Output the [X, Y] coordinate of the center of the cell containing the given text.  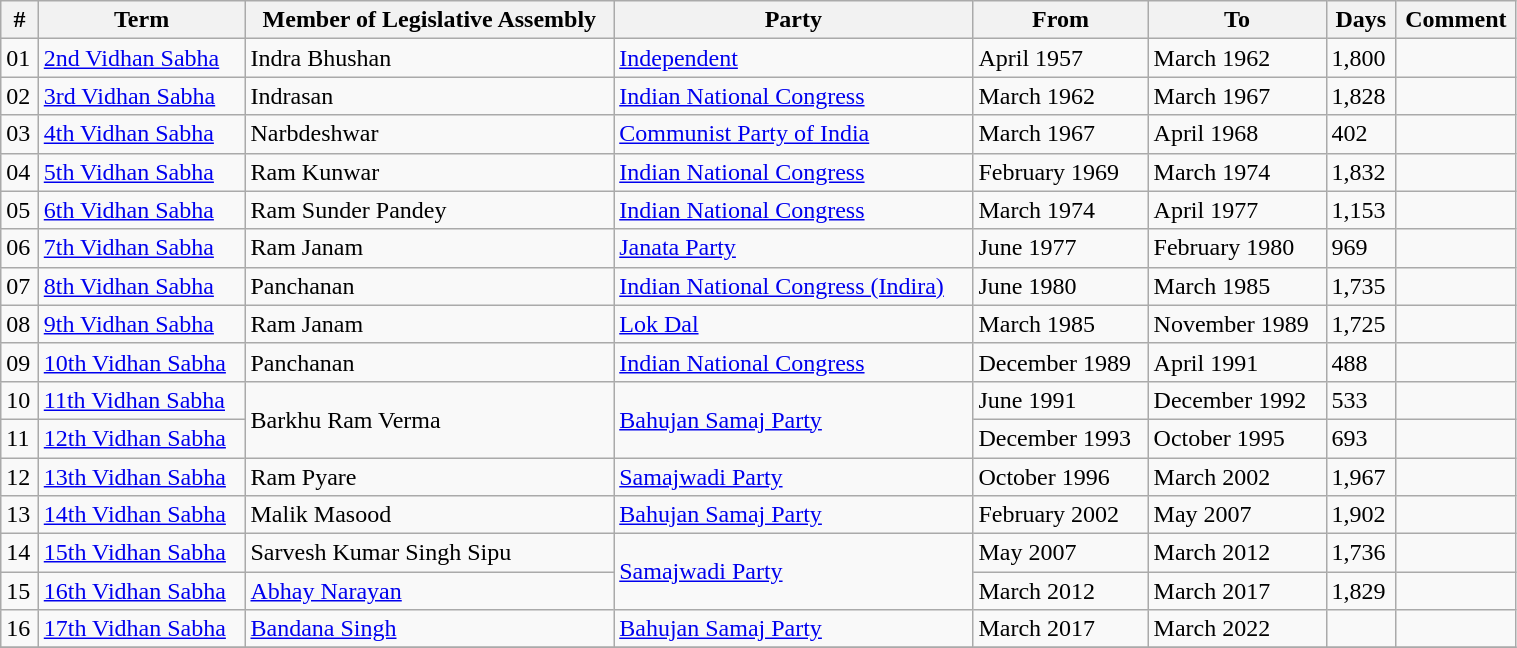
11 [20, 438]
Barkhu Ram Verma [430, 419]
Bandana Singh [430, 629]
488 [1361, 362]
9th Vidhan Sabha [142, 324]
12th Vidhan Sabha [142, 438]
To [1237, 20]
05 [20, 210]
1,967 [1361, 477]
14 [20, 553]
15th Vidhan Sabha [142, 553]
6th Vidhan Sabha [142, 210]
Malik Masood [430, 515]
16 [20, 629]
Party [794, 20]
Lok Dal [794, 324]
December 1992 [1237, 400]
Indian National Congress (Indira) [794, 286]
533 [1361, 400]
June 1980 [1060, 286]
June 1991 [1060, 400]
969 [1361, 248]
5th Vidhan Sabha [142, 172]
April 1977 [1237, 210]
2nd Vidhan Sabha [142, 58]
1,153 [1361, 210]
December 1993 [1060, 438]
Independent [794, 58]
1,736 [1361, 553]
Comment [1456, 20]
March 2002 [1237, 477]
Ram Kunwar [430, 172]
November 1989 [1237, 324]
Days [1361, 20]
7th Vidhan Sabha [142, 248]
October 1996 [1060, 477]
1,902 [1361, 515]
11th Vidhan Sabha [142, 400]
3rd Vidhan Sabha [142, 96]
16th Vidhan Sabha [142, 591]
Ram Pyare [430, 477]
Abhay Narayan [430, 591]
Indra Bhushan [430, 58]
15 [20, 591]
April 1957 [1060, 58]
December 1989 [1060, 362]
1,725 [1361, 324]
April 1968 [1237, 134]
Sarvesh Kumar Singh Sipu [430, 553]
08 [20, 324]
February 2002 [1060, 515]
1,832 [1361, 172]
April 1991 [1237, 362]
June 1977 [1060, 248]
09 [20, 362]
693 [1361, 438]
01 [20, 58]
February 1969 [1060, 172]
4th Vidhan Sabha [142, 134]
Term [142, 20]
February 1980 [1237, 248]
Communist Party of India [794, 134]
Narbdeshwar [430, 134]
1,829 [1361, 591]
07 [20, 286]
17th Vidhan Sabha [142, 629]
03 [20, 134]
March 2022 [1237, 629]
13th Vidhan Sabha [142, 477]
12 [20, 477]
402 [1361, 134]
04 [20, 172]
1,800 [1361, 58]
Member of Legislative Assembly [430, 20]
October 1995 [1237, 438]
1,828 [1361, 96]
# [20, 20]
06 [20, 248]
14th Vidhan Sabha [142, 515]
02 [20, 96]
Ram Sunder Pandey [430, 210]
10 [20, 400]
8th Vidhan Sabha [142, 286]
1,735 [1361, 286]
10th Vidhan Sabha [142, 362]
13 [20, 515]
From [1060, 20]
Janata Party [794, 248]
Indrasan [430, 96]
